Extract the [X, Y] coordinate from the center of the cell holding the provided text.  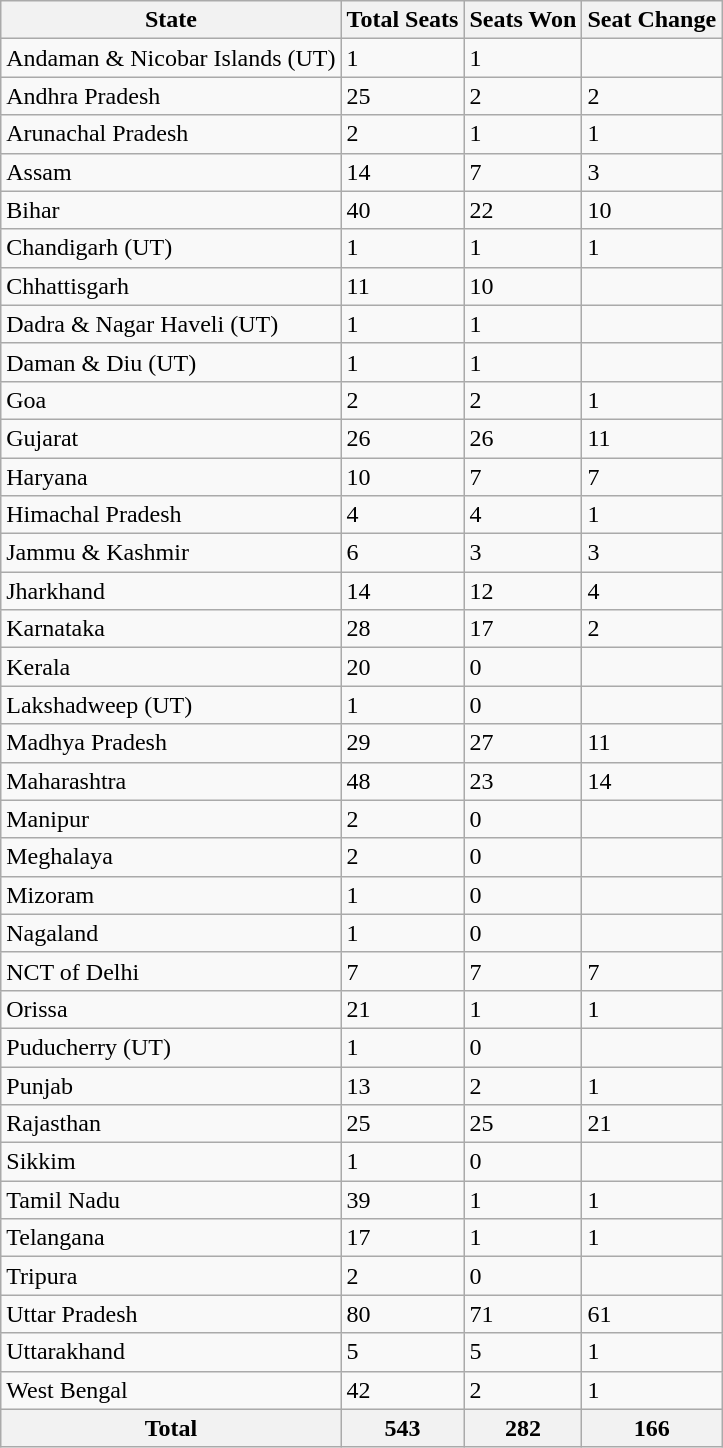
Madhya Pradesh [171, 743]
Maharashtra [171, 781]
543 [402, 1428]
Chandigarh (UT) [171, 248]
Total Seats [402, 20]
Manipur [171, 819]
Puducherry (UT) [171, 1047]
27 [523, 743]
Andaman & Nicobar Islands (UT) [171, 58]
Haryana [171, 477]
71 [523, 1314]
48 [402, 781]
29 [402, 743]
80 [402, 1314]
61 [652, 1314]
Seats Won [523, 20]
West Bengal [171, 1390]
Chhattisgarh [171, 286]
22 [523, 210]
39 [402, 1200]
13 [402, 1085]
Uttar Pradesh [171, 1314]
Orissa [171, 1009]
NCT of Delhi [171, 971]
Nagaland [171, 933]
Sikkim [171, 1162]
28 [402, 629]
6 [402, 553]
Himachal Pradesh [171, 515]
166 [652, 1428]
Lakshadweep (UT) [171, 705]
Arunachal Pradesh [171, 134]
12 [523, 591]
23 [523, 781]
282 [523, 1428]
Total [171, 1428]
Andhra Pradesh [171, 96]
Meghalaya [171, 857]
State [171, 20]
Seat Change [652, 20]
Gujarat [171, 438]
Jammu & Kashmir [171, 553]
Assam [171, 172]
Uttarakhand [171, 1352]
Bihar [171, 210]
Telangana [171, 1238]
20 [402, 667]
Dadra & Nagar Haveli (UT) [171, 324]
Karnataka [171, 629]
40 [402, 210]
Tamil Nadu [171, 1200]
Kerala [171, 667]
42 [402, 1390]
Rajasthan [171, 1124]
Tripura [171, 1276]
Goa [171, 400]
Daman & Diu (UT) [171, 362]
Punjab [171, 1085]
Mizoram [171, 895]
Jharkhand [171, 591]
